Return (X, Y) of the center of cell containing provided text 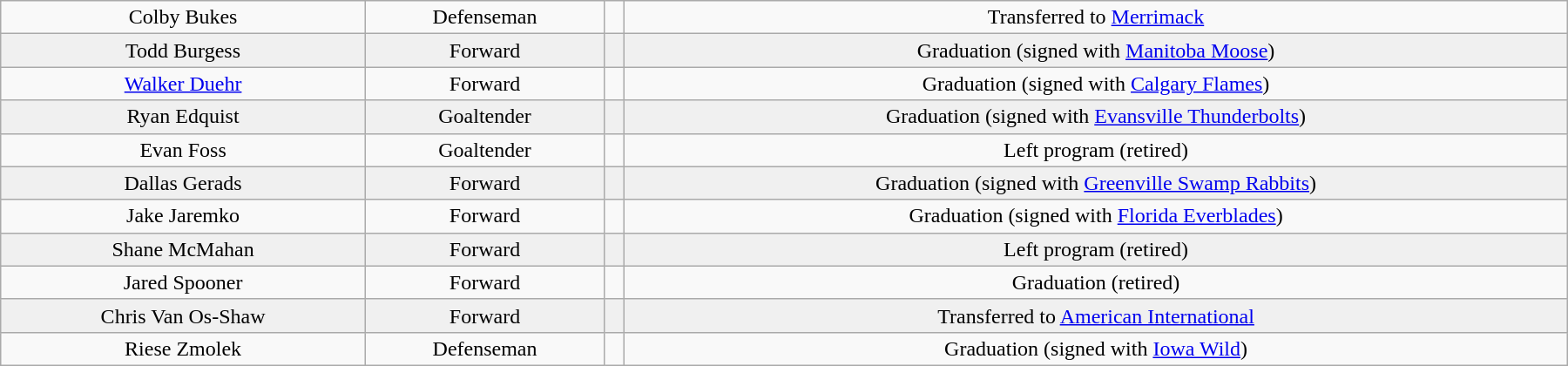
Colby Bukes (183, 17)
Shane McMahan (183, 249)
Graduation (signed with Greenville Swamp Rabbits) (1096, 183)
Jared Spooner (183, 282)
Evan Foss (183, 150)
Jake Jaremko (183, 216)
Graduation (signed with Florida Everblades) (1096, 216)
Walker Duehr (183, 84)
Riese Zmolek (183, 349)
Chris Van Os-Shaw (183, 315)
Todd Burgess (183, 51)
Transferred to Merrimack (1096, 17)
Graduation (signed with Evansville Thunderbolts) (1096, 117)
Ryan Edquist (183, 117)
Graduation (signed with Calgary Flames) (1096, 84)
Graduation (signed with Iowa Wild) (1096, 349)
Graduation (signed with Manitoba Moose) (1096, 51)
Transferred to American International (1096, 315)
Graduation (retired) (1096, 282)
Dallas Gerads (183, 183)
